Pinpoint the cell where the given text exists, returning its (X, Y) midpoint coordinate. 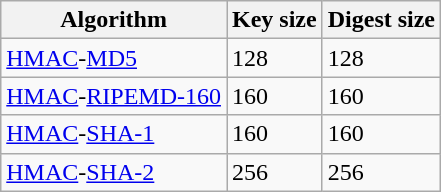
HMAC-RIPEMD-160 (114, 96)
Digest size (381, 20)
HMAC-MD5 (114, 58)
HMAC-SHA-1 (114, 134)
Algorithm (114, 20)
Key size (274, 20)
HMAC-SHA-2 (114, 172)
